Return [X, Y] of the center of cell containing provided text 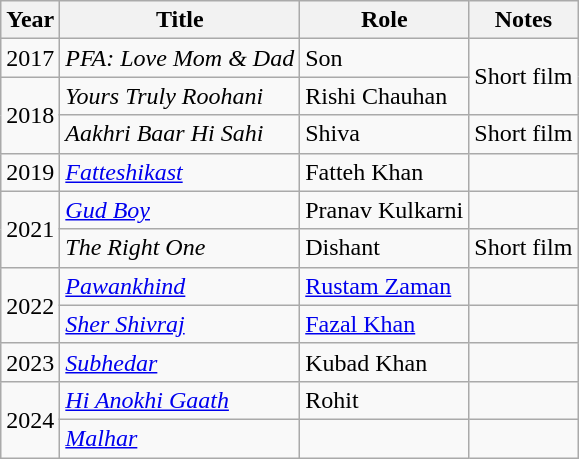
PFA: Love Mom & Dad [180, 58]
2023 [30, 362]
Yours Truly Roohani [180, 96]
Son [384, 58]
Fatteshikast [180, 172]
The Right One [180, 248]
Rishi Chauhan [384, 96]
Kubad Khan [384, 362]
Malhar [180, 438]
2017 [30, 58]
Pawankhind [180, 286]
Gud Boy [180, 210]
Hi Anokhi Gaath [180, 400]
Notes [524, 20]
2021 [30, 229]
2018 [30, 115]
Shiva [384, 134]
Sher Shivraj [180, 324]
Rohit [384, 400]
Subhedar [180, 362]
2022 [30, 305]
2019 [30, 172]
Pranav Kulkarni [384, 210]
Year [30, 20]
Dishant [384, 248]
Fazal Khan [384, 324]
Fatteh Khan [384, 172]
Rustam Zaman [384, 286]
2024 [30, 419]
Title [180, 20]
Role [384, 20]
Aakhri Baar Hi Sahi [180, 134]
